Identify which cell holds the provided text, then report its [x, y] central coordinate. 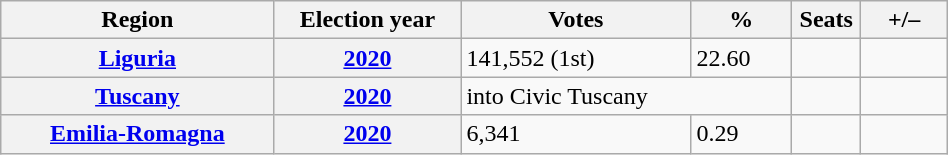
+/– [904, 20]
141,552 (1st) [576, 58]
Tuscany [138, 96]
Seats [826, 20]
Election year [368, 20]
Liguria [138, 58]
6,341 [576, 134]
Region [138, 20]
into Civic Tuscany [626, 96]
Votes [576, 20]
0.29 [742, 134]
22.60 [742, 58]
% [742, 20]
Emilia-Romagna [138, 134]
